Pinpoint the cell where the given text exists, returning its (X, Y) midpoint coordinate. 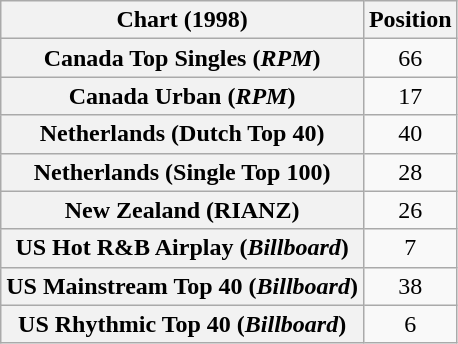
US Hot R&B Airplay (Billboard) (182, 248)
Chart (1998) (182, 20)
Canada Urban (RPM) (182, 96)
40 (410, 134)
28 (410, 172)
Canada Top Singles (RPM) (182, 58)
7 (410, 248)
US Rhythmic Top 40 (Billboard) (182, 324)
New Zealand (RIANZ) (182, 210)
26 (410, 210)
Netherlands (Single Top 100) (182, 172)
38 (410, 286)
US Mainstream Top 40 (Billboard) (182, 286)
Position (410, 20)
Netherlands (Dutch Top 40) (182, 134)
17 (410, 96)
6 (410, 324)
66 (410, 58)
